Determine the (X, Y) coordinate at the center of the cell enclosing the given text.  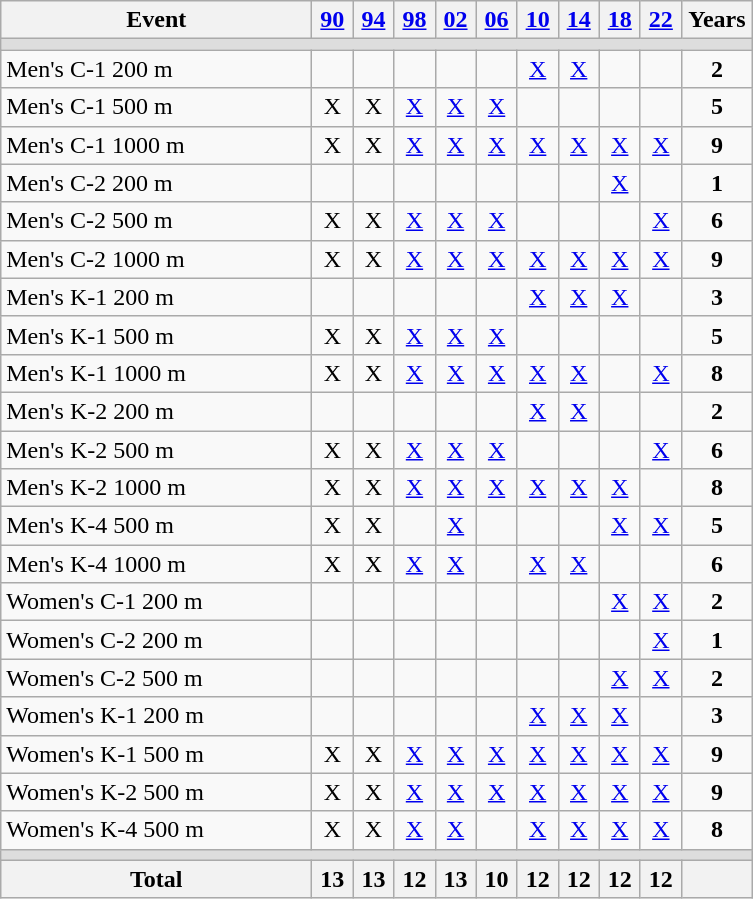
Women's C-1 200 m (156, 602)
90 (332, 20)
Women's K-4 500 m (156, 830)
Years (716, 20)
Men's K-4 1000 m (156, 564)
Men's C-1 200 m (156, 69)
06 (496, 20)
Men's C-1 500 m (156, 107)
22 (660, 20)
94 (374, 20)
Men's K-2 500 m (156, 449)
Men's C-1 1000 m (156, 145)
Men's K-1 1000 m (156, 373)
Men's C-2 500 m (156, 221)
Men's K-2 1000 m (156, 488)
14 (578, 20)
Men's C-2 1000 m (156, 259)
Event (156, 20)
Women's C-2 200 m (156, 640)
98 (414, 20)
18 (620, 20)
02 (456, 20)
Women's K-1 500 m (156, 754)
Total (156, 879)
Men's K-1 200 m (156, 297)
Women's K-1 200 m (156, 716)
Men's K-1 500 m (156, 335)
Men's K-4 500 m (156, 526)
Men's C-2 200 m (156, 183)
Women's K-2 500 m (156, 792)
Women's C-2 500 m (156, 678)
Men's K-2 200 m (156, 411)
